Capture the cell that displays the provided text and extract its [x, y] central coordinate. 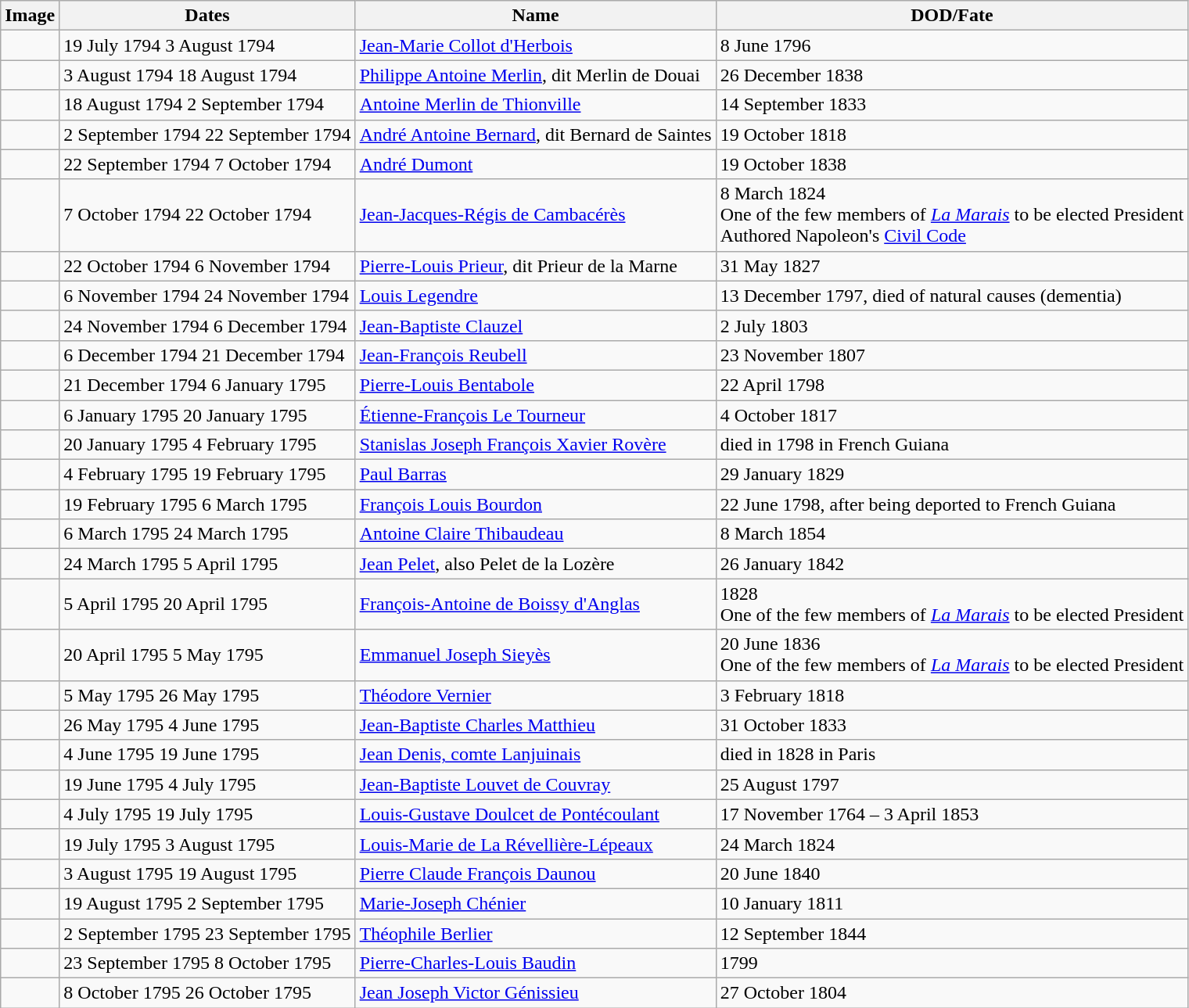
22 April 1798 [952, 385]
Stanislas Joseph François Xavier Rovère [535, 445]
Pierre-Louis Bentabole [535, 385]
Jean Pelet, also Pelet de la Lozère [535, 564]
31 May 1827 [952, 266]
4 October 1817 [952, 415]
1799 [952, 963]
19 August 1795 2 September 1795 [207, 903]
Jean-François Reubell [535, 355]
Louis-Gustave Doulcet de Pontécoulant [535, 814]
21 December 1794 6 January 1795 [207, 385]
Jean Joseph Victor Génissieu [535, 993]
Philippe Antoine Merlin, dit Merlin de Douai [535, 75]
Emmanuel Joseph Sieyès [535, 655]
Jean-Jacques-Régis de Cambacérès [535, 215]
19 July 1794 3 August 1794 [207, 45]
23 November 1807 [952, 355]
Name [535, 16]
24 March 1795 5 April 1795 [207, 564]
died in 1798 in French Guiana [952, 445]
François-Antoine de Boissy d'Anglas [535, 604]
Théodore Vernier [535, 695]
26 May 1795 4 June 1795 [207, 725]
20 April 1795 5 May 1795 [207, 655]
24 March 1824 [952, 844]
François Louis Bourdon [535, 504]
24 November 1794 6 December 1794 [207, 325]
19 July 1795 3 August 1795 [207, 844]
5 April 1795 20 April 1795 [207, 604]
3 August 1794 18 August 1794 [207, 75]
Jean-Baptiste Charles Matthieu [535, 725]
2 July 1803 [952, 325]
Dates [207, 16]
Antoine Claire Thibaudeau [535, 534]
8 March 1824One of the few members of La Marais to be elected President Authored Napoleon's Civil Code [952, 215]
Pierre Claude François Daunou [535, 873]
19 October 1818 [952, 135]
Étienne-François Le Tourneur [535, 415]
26 December 1838 [952, 75]
3 August 1795 19 August 1795 [207, 873]
19 June 1795 4 July 1795 [207, 784]
4 June 1795 19 June 1795 [207, 755]
8 October 1795 26 October 1795 [207, 993]
Marie-Joseph Chénier [535, 903]
6 March 1795 24 March 1795 [207, 534]
Image [30, 16]
31 October 1833 [952, 725]
Antoine Merlin de Thionville [535, 105]
2 September 1794 22 September 1794 [207, 135]
19 October 1838 [952, 164]
7 October 1794 22 October 1794 [207, 215]
2 September 1795 23 September 1795 [207, 933]
22 October 1794 6 November 1794 [207, 266]
Jean-Baptiste Clauzel [535, 325]
DOD/Fate [952, 16]
14 September 1833 [952, 105]
Louis Legendre [535, 296]
Jean-Marie Collot d'Herbois [535, 45]
4 July 1795 19 July 1795 [207, 814]
1828One of the few members of La Marais to be elected President [952, 604]
Pierre-Louis Prieur, dit Prieur de la Marne [535, 266]
André Antoine Bernard, dit Bernard de Saintes [535, 135]
23 September 1795 8 October 1795 [207, 963]
22 June 1798, after being deported to French Guiana [952, 504]
8 June 1796 [952, 45]
André Dumont [535, 164]
22 September 1794 7 October 1794 [207, 164]
8 March 1854 [952, 534]
29 January 1829 [952, 475]
20 January 1795 4 February 1795 [207, 445]
20 June 1836One of the few members of La Marais to be elected President [952, 655]
6 December 1794 21 December 1794 [207, 355]
5 May 1795 26 May 1795 [207, 695]
Louis-Marie de La Révellière-Lépeaux [535, 844]
Paul Barras [535, 475]
19 February 1795 6 March 1795 [207, 504]
27 October 1804 [952, 993]
4 February 1795 19 February 1795 [207, 475]
10 January 1811 [952, 903]
25 August 1797 [952, 784]
Jean-Baptiste Louvet de Couvray [535, 784]
6 January 1795 20 January 1795 [207, 415]
26 January 1842 [952, 564]
Théophile Berlier [535, 933]
Jean Denis, comte Lanjuinais [535, 755]
6 November 1794 24 November 1794 [207, 296]
Pierre-Charles-Louis Baudin [535, 963]
12 September 1844 [952, 933]
20 June 1840 [952, 873]
died in 1828 in Paris [952, 755]
18 August 1794 2 September 1794 [207, 105]
13 December 1797, died of natural causes (dementia) [952, 296]
3 February 1818 [952, 695]
17 November 1764 – 3 April 1853 [952, 814]
